Return [X, Y] of the center of cell containing provided text 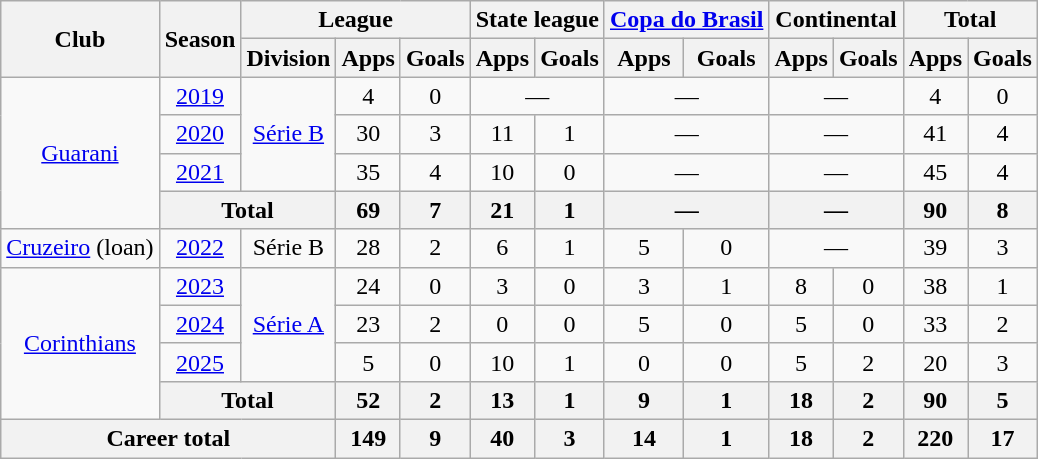
2023 [200, 286]
13 [502, 400]
14 [644, 438]
Série A [288, 324]
State league [537, 20]
21 [502, 210]
Corinthians [80, 343]
39 [935, 248]
20 [935, 362]
40 [502, 438]
30 [368, 134]
Cruzeiro (loan) [80, 248]
League [356, 20]
2021 [200, 172]
Season [200, 39]
149 [368, 438]
41 [935, 134]
33 [935, 324]
220 [935, 438]
6 [502, 248]
45 [935, 172]
38 [935, 286]
2025 [200, 362]
2020 [200, 134]
Career total [168, 438]
Continental [836, 20]
24 [368, 286]
2019 [200, 96]
2024 [200, 324]
17 [1003, 438]
28 [368, 248]
Guarani [80, 153]
35 [368, 172]
69 [368, 210]
Division [288, 58]
2022 [200, 248]
11 [502, 134]
23 [368, 324]
52 [368, 400]
Copa do Brasil [686, 20]
Club [80, 39]
7 [435, 210]
